Identify which cell holds the provided text, then report its (X, Y) central coordinate. 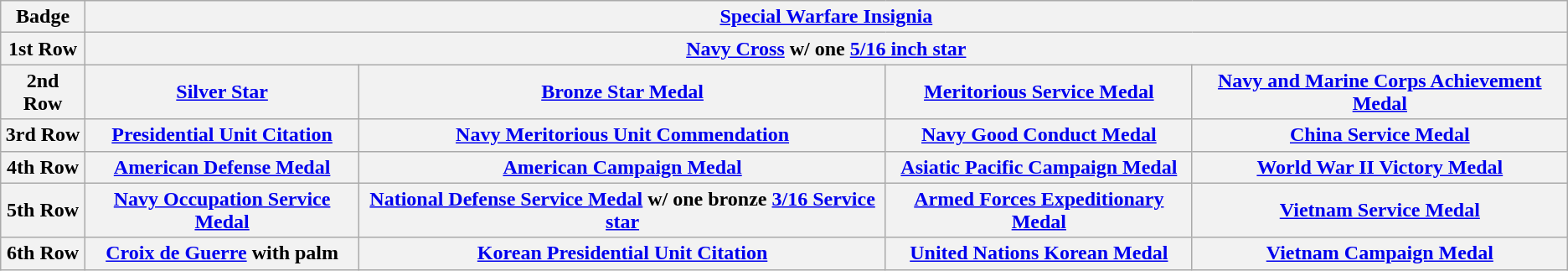
Special Warfare Insignia (826, 17)
Presidential Unit Citation (221, 135)
National Defense Service Medal w/ one bronze 3/16 Service star (622, 210)
Vietnam Campaign Medal (1380, 253)
4th Row (44, 167)
5th Row (44, 210)
2nd Row (44, 92)
Navy Good Conduct Medal (1039, 135)
Badge (44, 17)
Vietnam Service Medal (1380, 210)
Navy Meritorious Unit Commendation (622, 135)
Navy and Marine Corps Achievement Medal (1380, 92)
Armed Forces Expeditionary Medal (1039, 210)
World War II Victory Medal (1380, 167)
Navy Cross w/ one 5/16 inch star (826, 49)
Meritorious Service Medal (1039, 92)
Bronze Star Medal (622, 92)
1st Row (44, 49)
Croix de Guerre with palm (221, 253)
China Service Medal (1380, 135)
3rd Row (44, 135)
6th Row (44, 253)
Asiatic Pacific Campaign Medal (1039, 167)
Navy Occupation Service Medal (221, 210)
United Nations Korean Medal (1039, 253)
Silver Star (221, 92)
American Campaign Medal (622, 167)
Korean Presidential Unit Citation (622, 253)
American Defense Medal (221, 167)
